For the text-containing cell, return its midpoint in [X, Y] coordinate format. 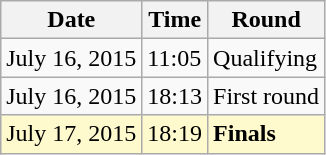
Finals [266, 134]
Round [266, 20]
Qualifying [266, 58]
11:05 [175, 58]
First round [266, 96]
18:19 [175, 134]
July 17, 2015 [72, 134]
Time [175, 20]
18:13 [175, 96]
Date [72, 20]
